Capture the cell that displays the provided text and extract its (x, y) central coordinate. 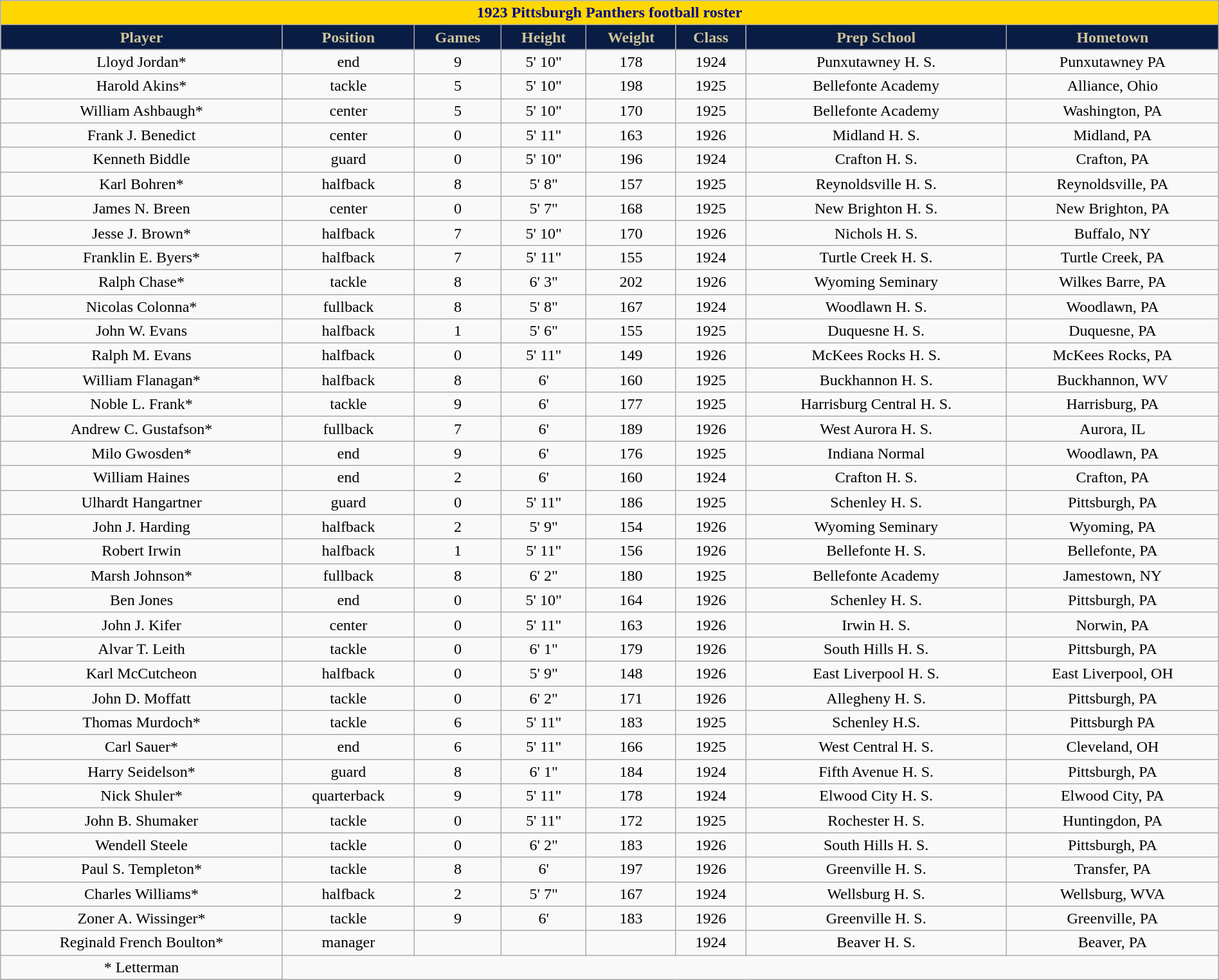
Alvar T. Leith (141, 649)
Player (141, 37)
189 (631, 429)
John W. Evans (141, 331)
John B. Shumaker (141, 821)
Prep School (876, 37)
Huntingdon, PA (1113, 821)
Turtle Creek H. S. (876, 257)
Cleveland, OH (1113, 747)
Wellsburg H. S. (876, 894)
New Brighton H. S. (876, 208)
Transfer, PA (1113, 869)
6' 3" (544, 282)
196 (631, 159)
5' 6" (544, 331)
Bellefonte H. S. (876, 551)
William Haines (141, 478)
Games (458, 37)
Buckhannon, WV (1113, 380)
Bellefonte, PA (1113, 551)
Aurora, IL (1113, 429)
164 (631, 600)
202 (631, 282)
Midland, PA (1113, 135)
Wendell Steele (141, 845)
Hometown (1113, 37)
Robert Irwin (141, 551)
Position (348, 37)
William Ashbaugh* (141, 111)
Punxutawney H. S. (876, 62)
Irwin H. S. (876, 624)
Wilkes Barre, PA (1113, 282)
Midland H. S. (876, 135)
154 (631, 527)
180 (631, 576)
Turtle Creek, PA (1113, 257)
Weight (631, 37)
Beaver, PA (1113, 943)
Buckhannon H. S. (876, 380)
1923 Pittsburgh Panthers football roster (609, 13)
New Brighton, PA (1113, 208)
Schenley H.S. (876, 723)
Ulhardt Hangartner (141, 502)
Elwood City H. S. (876, 796)
Reynoldsville H. S. (876, 184)
Harold Akins* (141, 86)
Class (710, 37)
166 (631, 747)
Fifth Avenue H. S. (876, 772)
171 (631, 698)
* Letterman (141, 967)
Zoner A. Wissinger* (141, 918)
Washington, PA (1113, 111)
William Flanagan* (141, 380)
Marsh Johnson* (141, 576)
John J. Kifer (141, 624)
Noble L. Frank* (141, 404)
Paul S. Templeton* (141, 869)
Milo Gwosden* (141, 453)
Frank J. Benedict (141, 135)
East Liverpool H. S. (876, 673)
179 (631, 649)
168 (631, 208)
quarterback (348, 796)
McKees Rocks, PA (1113, 356)
148 (631, 673)
Kenneth Biddle (141, 159)
Karl Bohren* (141, 184)
McKees Rocks H. S. (876, 356)
John J. Harding (141, 527)
Harry Seidelson* (141, 772)
172 (631, 821)
Reynoldsville, PA (1113, 184)
Jamestown, NY (1113, 576)
Nicolas Colonna* (141, 307)
Elwood City, PA (1113, 796)
Wellsburg, WVA (1113, 894)
East Liverpool, OH (1113, 673)
Allegheny H. S. (876, 698)
Lloyd Jordan* (141, 62)
184 (631, 772)
Thomas Murdoch* (141, 723)
Wyoming, PA (1113, 527)
Pittsburgh PA (1113, 723)
Charles Williams* (141, 894)
Buffalo, NY (1113, 233)
manager (348, 943)
Nick Shuler* (141, 796)
Franklin E. Byers* (141, 257)
West Central H. S. (876, 747)
Harrisburg, PA (1113, 404)
Carl Sauer* (141, 747)
176 (631, 453)
156 (631, 551)
Jesse J. Brown* (141, 233)
Ralph M. Evans (141, 356)
Harrisburg Central H. S. (876, 404)
Ralph Chase* (141, 282)
Ben Jones (141, 600)
186 (631, 502)
Indiana Normal (876, 453)
157 (631, 184)
149 (631, 356)
Duquesne, PA (1113, 331)
Punxutawney PA (1113, 62)
Nichols H. S. (876, 233)
Alliance, Ohio (1113, 86)
Karl McCutcheon (141, 673)
West Aurora H. S. (876, 429)
Reginald French Boulton* (141, 943)
177 (631, 404)
Norwin, PA (1113, 624)
Height (544, 37)
Greenville, PA (1113, 918)
Beaver H. S. (876, 943)
Duquesne H. S. (876, 331)
Rochester H. S. (876, 821)
198 (631, 86)
Andrew C. Gustafson* (141, 429)
James N. Breen (141, 208)
Woodlawn H. S. (876, 307)
John D. Moffatt (141, 698)
197 (631, 869)
